Locate the cell with the specified text and output its [X, Y] center coordinate. 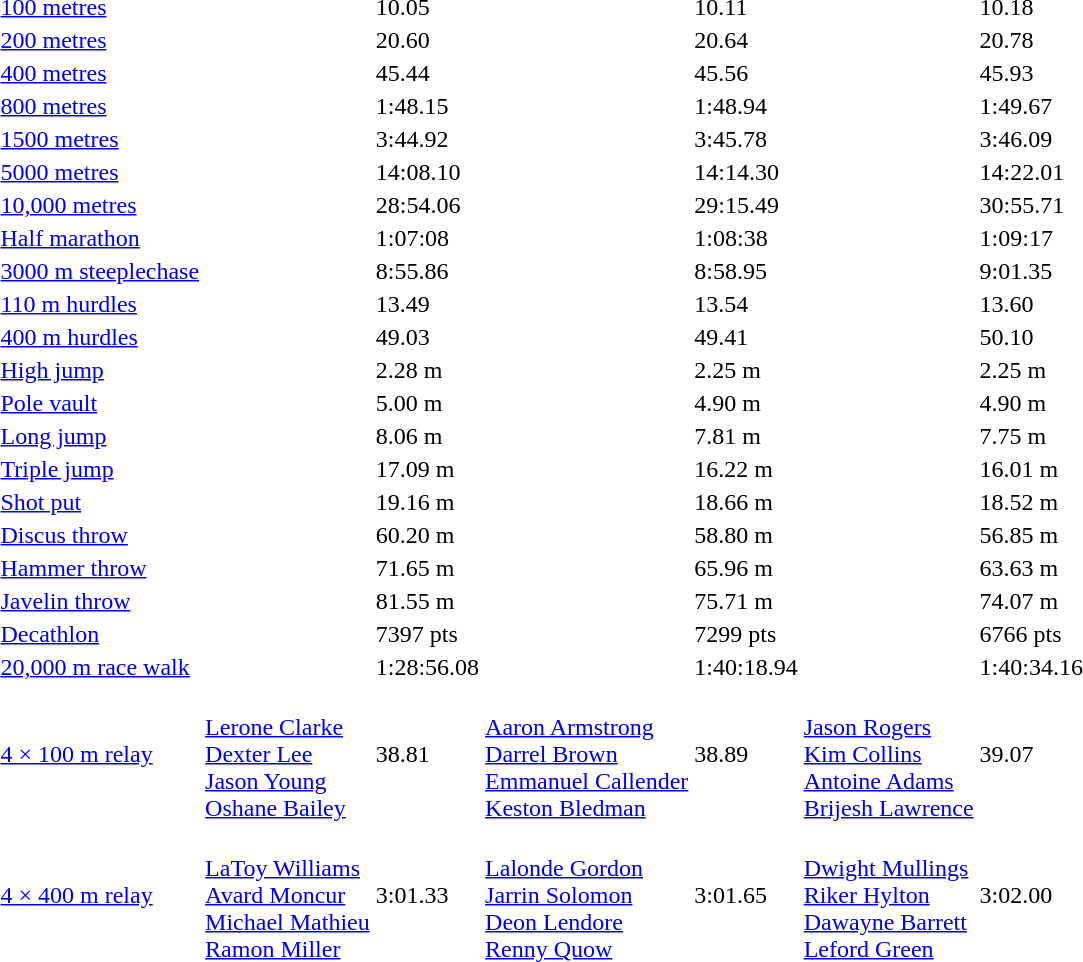
38.81 [427, 754]
13.54 [746, 304]
65.96 m [746, 568]
2.28 m [427, 370]
1:28:56.08 [427, 667]
7.81 m [746, 436]
20.64 [746, 40]
3:45.78 [746, 139]
2.25 m [746, 370]
1:08:38 [746, 238]
1:40:18.94 [746, 667]
58.80 m [746, 535]
1:48.15 [427, 106]
13.49 [427, 304]
1:48.94 [746, 106]
7397 pts [427, 634]
49.03 [427, 337]
29:15.49 [746, 205]
14:08.10 [427, 172]
49.41 [746, 337]
Jason RogersKim CollinsAntoine AdamsBrijesh Lawrence [888, 754]
14:14.30 [746, 172]
81.55 m [427, 601]
71.65 m [427, 568]
3:44.92 [427, 139]
28:54.06 [427, 205]
8:55.86 [427, 271]
18.66 m [746, 502]
Lerone ClarkeDexter LeeJason YoungOshane Bailey [288, 754]
17.09 m [427, 469]
5.00 m [427, 403]
20.60 [427, 40]
8:58.95 [746, 271]
38.89 [746, 754]
7299 pts [746, 634]
60.20 m [427, 535]
16.22 m [746, 469]
Aaron ArmstrongDarrel BrownEmmanuel CallenderKeston Bledman [587, 754]
45.56 [746, 73]
1:07:08 [427, 238]
45.44 [427, 73]
19.16 m [427, 502]
8.06 m [427, 436]
75.71 m [746, 601]
4.90 m [746, 403]
